Scan for the cell matching the given text and deliver its (X, Y) coordinate at center. 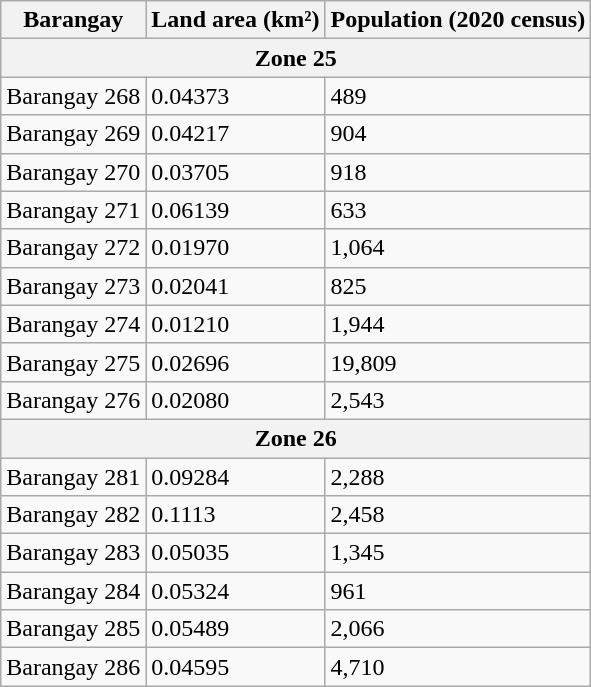
Barangay 285 (74, 629)
0.04373 (236, 96)
Barangay 274 (74, 324)
0.03705 (236, 172)
0.01970 (236, 248)
Barangay 275 (74, 362)
2,458 (458, 515)
1,944 (458, 324)
489 (458, 96)
4,710 (458, 667)
904 (458, 134)
Barangay 268 (74, 96)
Barangay 273 (74, 286)
0.05035 (236, 553)
Zone 25 (296, 58)
Barangay 270 (74, 172)
0.04595 (236, 667)
Population (2020 census) (458, 20)
2,066 (458, 629)
Barangay 271 (74, 210)
2,288 (458, 477)
Barangay 286 (74, 667)
Barangay 283 (74, 553)
Land area (km²) (236, 20)
0.01210 (236, 324)
0.1113 (236, 515)
0.02041 (236, 286)
0.05324 (236, 591)
0.04217 (236, 134)
Barangay 269 (74, 134)
Barangay 282 (74, 515)
Barangay 276 (74, 400)
0.02080 (236, 400)
0.09284 (236, 477)
19,809 (458, 362)
0.02696 (236, 362)
961 (458, 591)
0.05489 (236, 629)
Barangay (74, 20)
Barangay 284 (74, 591)
1,345 (458, 553)
0.06139 (236, 210)
Zone 26 (296, 438)
2,543 (458, 400)
1,064 (458, 248)
918 (458, 172)
Barangay 281 (74, 477)
825 (458, 286)
Barangay 272 (74, 248)
633 (458, 210)
